Find where the given text appears and provide that cell's center as [X, Y] coordinate. 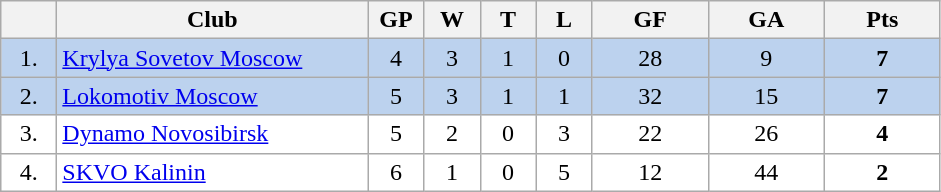
32 [650, 96]
SKVO Kalinin [212, 172]
26 [766, 134]
GF [650, 20]
22 [650, 134]
15 [766, 96]
GP [396, 20]
GA [766, 20]
9 [766, 58]
1. [29, 58]
12 [650, 172]
W [452, 20]
L [564, 20]
Lokomotiv Moscow [212, 96]
2. [29, 96]
44 [766, 172]
T [508, 20]
6 [396, 172]
Pts [882, 20]
28 [650, 58]
3. [29, 134]
4. [29, 172]
Club [212, 20]
Dynamo Novosibirsk [212, 134]
Krylya Sovetov Moscow [212, 58]
